Scan for the cell matching the given text and deliver its [X, Y] coordinate at center. 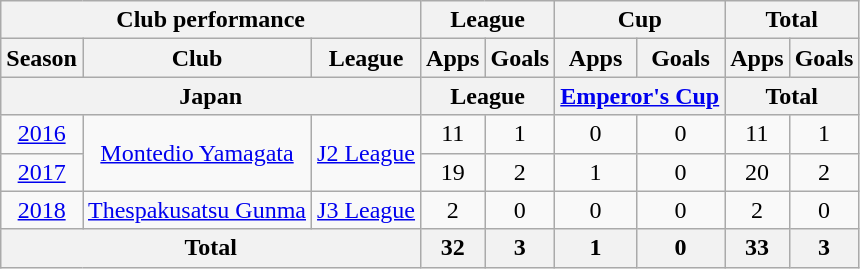
Club [196, 58]
32 [453, 248]
2018 [42, 210]
Thespakusatsu Gunma [196, 210]
J3 League [366, 210]
2016 [42, 134]
2017 [42, 172]
Japan [211, 96]
J2 League [366, 153]
Cup [640, 20]
Season [42, 58]
Club performance [211, 20]
20 [757, 172]
Montedio Yamagata [196, 153]
33 [757, 248]
19 [453, 172]
Emperor's Cup [640, 96]
